Scan for the cell matching the given text and deliver its [x, y] coordinate at center. 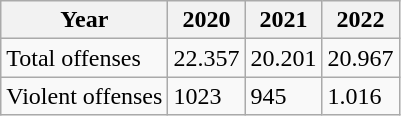
20.201 [284, 58]
945 [284, 96]
Year [84, 20]
Total offenses [84, 58]
1023 [206, 96]
1.016 [360, 96]
20.967 [360, 58]
2021 [284, 20]
22.357 [206, 58]
2020 [206, 20]
2022 [360, 20]
Violent offenses [84, 96]
